Pinpoint the cell where the given text exists, returning its [x, y] midpoint coordinate. 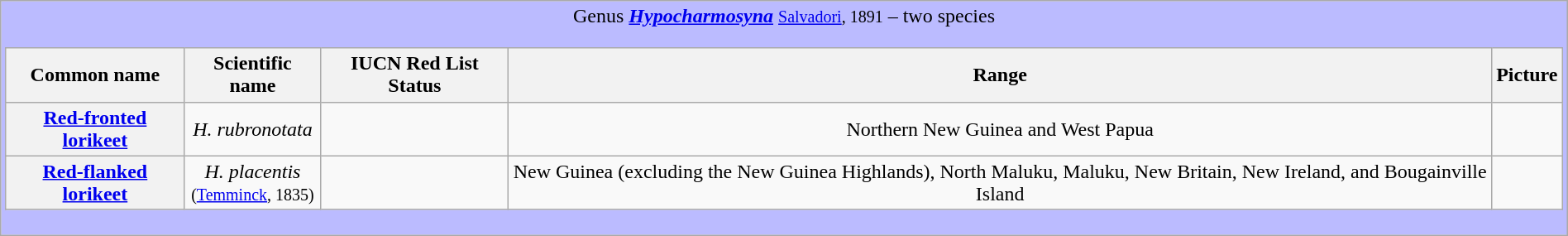
H. placentis (Temminck, 1835) [253, 182]
H. rubronotata [253, 129]
IUCN Red List Status [415, 75]
Common name [95, 75]
Range [1001, 75]
Northern New Guinea and West Papua [1001, 129]
Red-flanked lorikeet [95, 182]
Red-fronted lorikeet [95, 129]
Picture [1527, 75]
New Guinea (excluding the New Guinea Highlands), North Maluku, Maluku, New Britain, New Ireland, and Bougainville Island [1001, 182]
Scientific name [253, 75]
